From the cell containing the given text, extract its center point as (X, Y) coordinate. 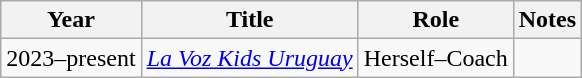
Notes (547, 20)
Year (71, 20)
La Voz Kids Uruguay (250, 58)
Role (436, 20)
Title (250, 20)
Herself–Coach (436, 58)
2023–present (71, 58)
